For the text-containing cell, return its midpoint in (X, Y) coordinate format. 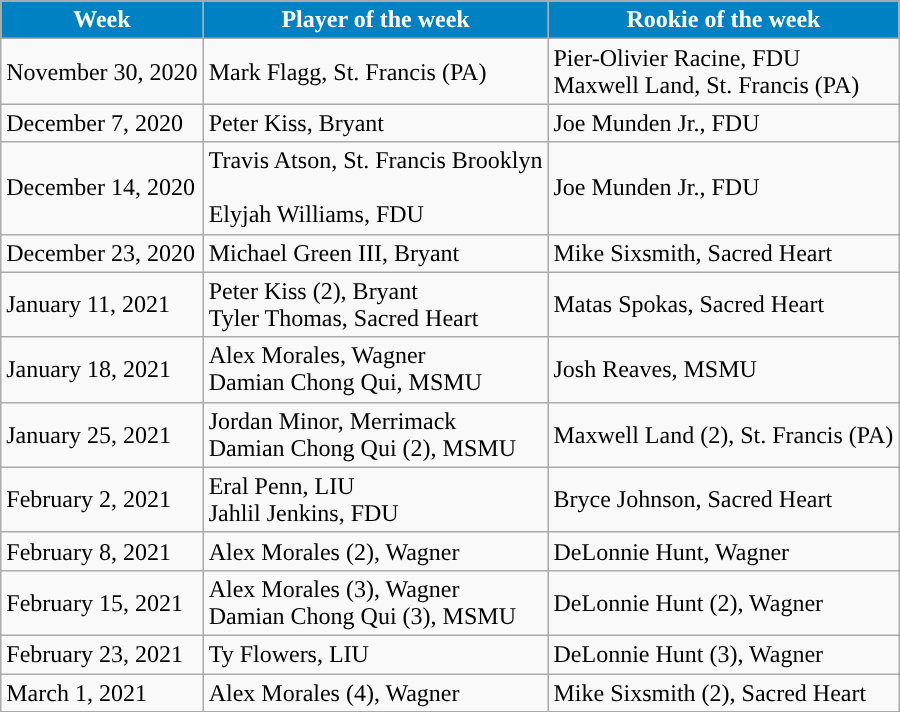
January 25, 2021 (102, 434)
Rookie of the week (724, 20)
Michael Green III, Bryant (376, 253)
Mike Sixsmith (2), Sacred Heart (724, 693)
Alex Morales (4), Wagner (376, 693)
Pier-Olivier Racine, FDU Maxwell Land, St. Francis (PA) (724, 72)
January 18, 2021 (102, 370)
Alex Morales (2), Wagner (376, 551)
Jordan Minor, Merrimack Damian Chong Qui (2), MSMU (376, 434)
February 8, 2021 (102, 551)
December 14, 2020 (102, 188)
Alex Morales, Wagner Damian Chong Qui, MSMU (376, 370)
Peter Kiss (2), Bryant Tyler Thomas, Sacred Heart (376, 304)
DeLonnie Hunt, Wagner (724, 551)
March 1, 2021 (102, 693)
November 30, 2020 (102, 72)
February 15, 2021 (102, 602)
DeLonnie Hunt (3), Wagner (724, 654)
Matas Spokas, Sacred Heart (724, 304)
Travis Atson, St. Francis Brooklyn Elyjah Williams, FDU (376, 188)
Peter Kiss, Bryant (376, 123)
Week (102, 20)
February 2, 2021 (102, 500)
Josh Reaves, MSMU (724, 370)
Maxwell Land (2), St. Francis (PA) (724, 434)
Mike Sixsmith, Sacred Heart (724, 253)
February 23, 2021 (102, 654)
December 7, 2020 (102, 123)
Player of the week (376, 20)
DeLonnie Hunt (2), Wagner (724, 602)
Alex Morales (3), Wagner Damian Chong Qui (3), MSMU (376, 602)
December 23, 2020 (102, 253)
Mark Flagg, St. Francis (PA) (376, 72)
Eral Penn, LIU Jahlil Jenkins, FDU (376, 500)
Bryce Johnson, Sacred Heart (724, 500)
January 11, 2021 (102, 304)
Ty Flowers, LIU (376, 654)
